Find where the given text appears and provide that cell's center as [x, y] coordinate. 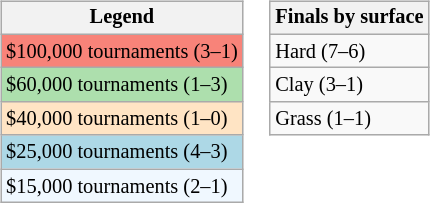
$15,000 tournaments (2–1) [122, 186]
Finals by surface [349, 18]
Grass (1–1) [349, 119]
$25,000 tournaments (4–3) [122, 152]
Legend [122, 18]
Hard (7–6) [349, 51]
$100,000 tournaments (3–1) [122, 51]
$60,000 tournaments (1–3) [122, 85]
$40,000 tournaments (1–0) [122, 119]
Clay (3–1) [349, 85]
